From the cell containing the given text, extract its center point as [X, Y] coordinate. 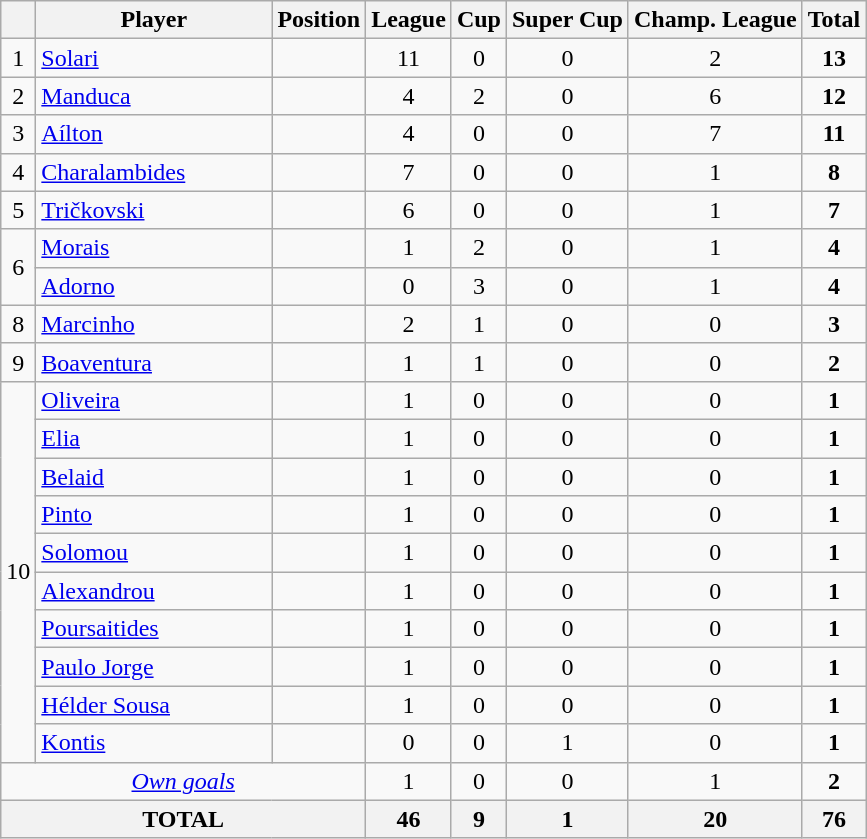
Champ. League [715, 20]
Player [154, 20]
Hélder Sousa [154, 705]
Own goals [184, 781]
TOTAL [184, 819]
Aílton [154, 134]
Charalambides [154, 172]
12 [834, 96]
Manduca [154, 96]
Boaventura [154, 362]
Adorno [154, 286]
46 [409, 819]
Kontis [154, 743]
Oliveira [154, 400]
Morais [154, 248]
Tričkovski [154, 210]
20 [715, 819]
Solomou [154, 553]
Total [834, 20]
5 [18, 210]
Alexandrou [154, 591]
Marcinho [154, 324]
Paulo Jorge [154, 667]
League [409, 20]
Super Cup [567, 20]
Belaid [154, 477]
Elia [154, 438]
Position [319, 20]
Solari [154, 58]
Cup [478, 20]
Pinto [154, 515]
Poursaitides [154, 629]
10 [18, 572]
13 [834, 58]
76 [834, 819]
